Locate the cell with the specified text and output its [X, Y] center coordinate. 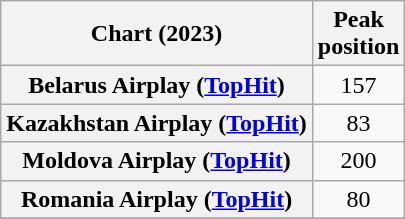
Chart (2023) [157, 34]
200 [358, 161]
Peakposition [358, 34]
Belarus Airplay (TopHit) [157, 85]
83 [358, 123]
Moldova Airplay (TopHit) [157, 161]
Romania Airplay (TopHit) [157, 199]
80 [358, 199]
Kazakhstan Airplay (TopHit) [157, 123]
157 [358, 85]
